For the text-containing cell, return its midpoint in (x, y) coordinate format. 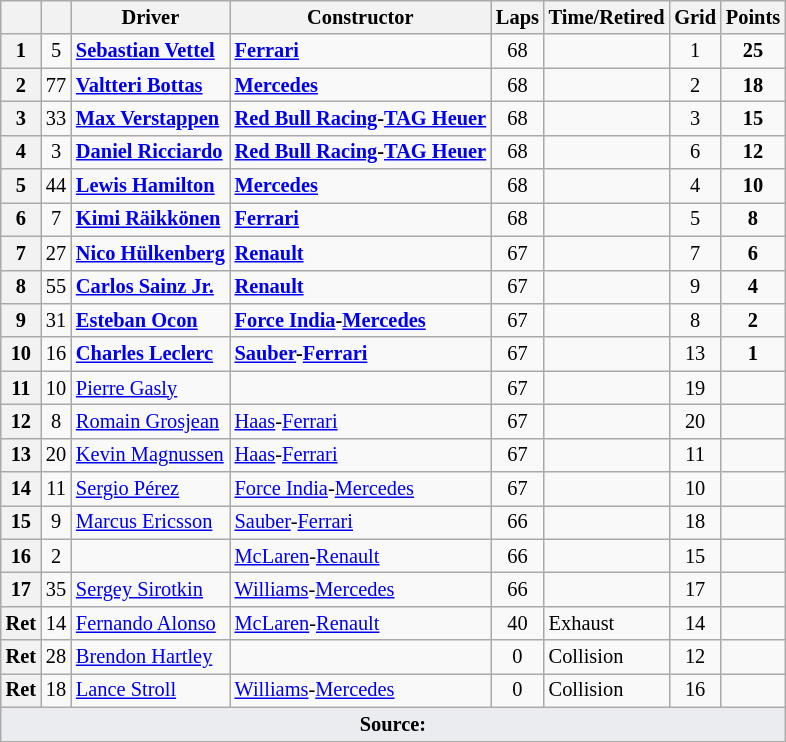
Marcus Ericsson (150, 522)
28 (56, 657)
Kimi Räikkönen (150, 219)
Charles Leclerc (150, 354)
Driver (150, 17)
Source: (393, 724)
27 (56, 253)
55 (56, 287)
Max Verstappen (150, 118)
Daniel Ricciardo (150, 152)
Laps (518, 17)
Constructor (360, 17)
33 (56, 118)
Kevin Magnussen (150, 455)
Fernando Alonso (150, 623)
Carlos Sainz Jr. (150, 287)
Grid (695, 17)
Sebastian Vettel (150, 51)
77 (56, 85)
25 (753, 51)
Sergio Pérez (150, 489)
Brendon Hartley (150, 657)
Points (753, 17)
Nico Hülkenberg (150, 253)
Pierre Gasly (150, 388)
Valtteri Bottas (150, 85)
40 (518, 623)
Sergey Sirotkin (150, 589)
31 (56, 320)
Exhaust (607, 623)
Romain Grosjean (150, 421)
Esteban Ocon (150, 320)
35 (56, 589)
Time/Retired (607, 17)
44 (56, 186)
Lewis Hamilton (150, 186)
19 (695, 388)
Lance Stroll (150, 690)
